Return the [x, y] coordinate for the center point of the cell that contains the specified text.  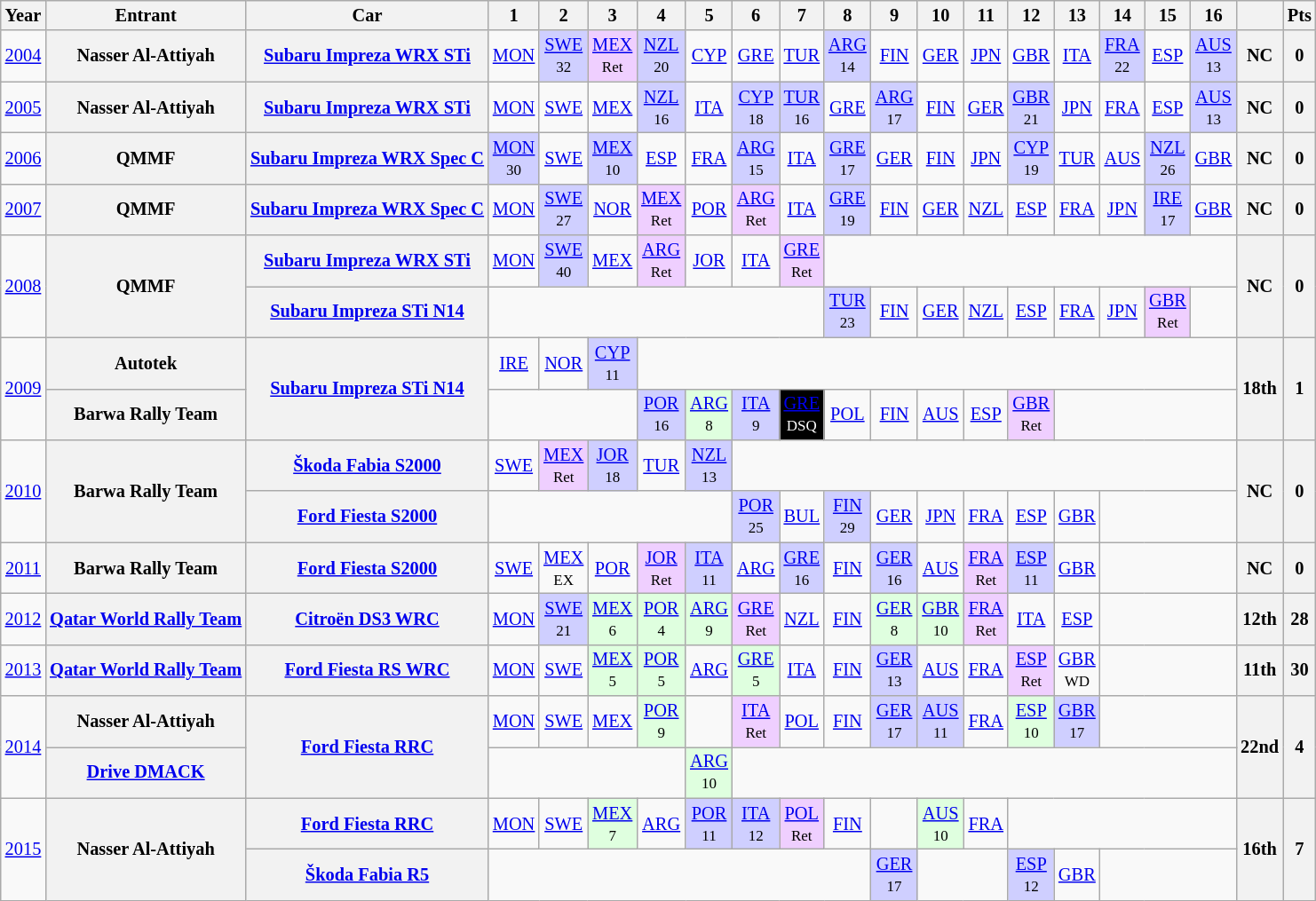
12 [1031, 15]
2007 [23, 209]
ESPRet [1031, 670]
2008 [23, 286]
2009 [23, 389]
MEX10 [613, 158]
ITA12 [757, 824]
MEXEX [563, 568]
ARG17 [895, 107]
28 [1300, 619]
TUR23 [847, 312]
16th [1259, 849]
NZL13 [709, 465]
2010 [23, 490]
GBR17 [1077, 722]
TUR16 [802, 107]
JOR [709, 261]
ITA9 [757, 415]
GRE16 [802, 568]
AUS11 [940, 722]
3 [613, 15]
GREDSQ [802, 415]
POR5 [661, 670]
FRA22 [1122, 56]
6 [757, 15]
JORRet [661, 568]
2013 [23, 670]
SWE32 [563, 56]
JOR18 [613, 465]
POR11 [709, 824]
2011 [23, 568]
ESP10 [1031, 722]
POLRet [802, 824]
NZL16 [661, 107]
Autotek [146, 363]
Ford Fiesta RS WRC [368, 670]
POR9 [661, 722]
30 [1300, 670]
GRE19 [847, 209]
13 [1077, 15]
2012 [23, 619]
CYP19 [1031, 158]
2006 [23, 158]
ARG8 [709, 415]
15 [1168, 15]
FIN29 [847, 517]
POR4 [661, 619]
5 [709, 15]
MEX6 [613, 619]
22nd [1259, 747]
ARG10 [709, 772]
GER13 [895, 670]
MEX5 [613, 670]
14 [1122, 15]
ARG15 [757, 158]
CYP18 [757, 107]
CYP11 [613, 363]
ITA11 [709, 568]
SWE21 [563, 619]
POR16 [661, 415]
2015 [23, 849]
IRE [513, 363]
POR25 [757, 517]
NZL20 [661, 56]
IRE17 [1168, 209]
Škoda Fabia R5 [368, 874]
2004 [23, 56]
Year [23, 15]
ARG9 [709, 619]
16 [1214, 15]
2014 [23, 747]
ESP11 [1031, 568]
ITARet [757, 722]
Citroën DS3 WRC [368, 619]
ESP12 [1031, 874]
GBR10 [940, 619]
8 [847, 15]
10 [940, 15]
11 [986, 15]
2 [563, 15]
Drive DMACK [146, 772]
Pts [1300, 15]
GRE5 [757, 670]
NZL26 [1168, 158]
GBR21 [1031, 107]
BUL [802, 517]
12th [1259, 619]
Car [368, 15]
Škoda Fabia S2000 [368, 465]
GER8 [895, 619]
GRE17 [847, 158]
11th [1259, 670]
MON30 [513, 158]
GBRWD [1077, 670]
9 [895, 15]
MEX7 [613, 824]
18th [1259, 389]
SWE40 [563, 261]
SWE27 [563, 209]
Entrant [146, 15]
2005 [23, 107]
GER16 [895, 568]
AUS10 [940, 824]
ARG14 [847, 56]
CYP [709, 56]
